Determine the (x, y) coordinate at the center of the cell enclosing the given text.  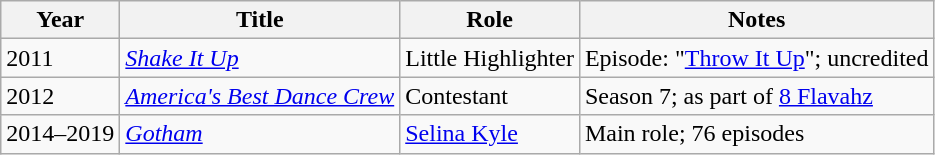
Selina Kyle (490, 134)
Role (490, 20)
Episode: "Throw It Up"; uncredited (756, 58)
Notes (756, 20)
2014–2019 (60, 134)
Title (260, 20)
Season 7; as part of 8 Flavahz (756, 96)
Shake It Up (260, 58)
America's Best Dance Crew (260, 96)
2011 (60, 58)
Year (60, 20)
2012 (60, 96)
Main role; 76 episodes (756, 134)
Gotham (260, 134)
Contestant (490, 96)
Little Highlighter (490, 58)
